For the text-containing cell, return its midpoint in [X, Y] coordinate format. 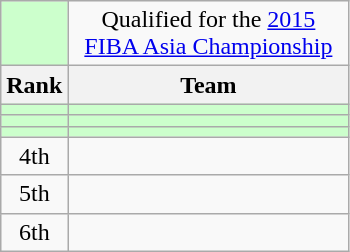
Qualified for the 2015 FIBA Asia Championship [208, 34]
Team [208, 85]
5th [34, 194]
6th [34, 232]
Rank [34, 85]
4th [34, 156]
